Search for the cell housing the specified text and yield its (X, Y) center coordinate. 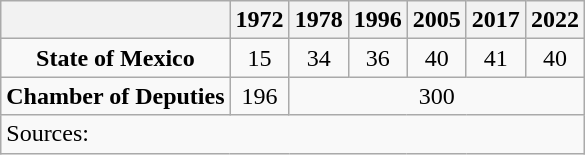
300 (436, 96)
2005 (436, 20)
15 (260, 58)
34 (318, 58)
2022 (554, 20)
36 (378, 58)
Sources: (293, 134)
1978 (318, 20)
2017 (496, 20)
State of Mexico (116, 58)
196 (260, 96)
41 (496, 58)
Chamber of Deputies (116, 96)
1972 (260, 20)
1996 (378, 20)
